Capture the cell that displays the provided text and extract its [X, Y] central coordinate. 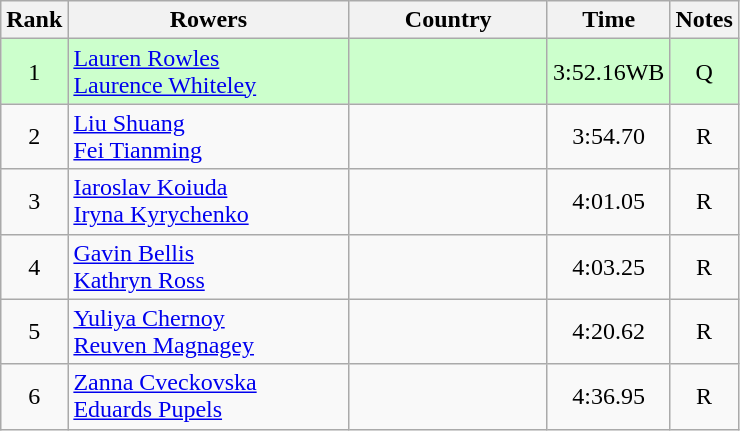
Country [448, 20]
4 [34, 266]
Lauren RowlesLaurence Whiteley [208, 72]
Iaroslav KoiudaIryna Kyrychenko [208, 202]
1 [34, 72]
Rowers [208, 20]
2 [34, 136]
Q [704, 72]
4:03.25 [608, 266]
Time [608, 20]
Zanna CveckovskaEduards Pupels [208, 396]
6 [34, 396]
4:01.05 [608, 202]
Gavin BellisKathryn Ross [208, 266]
Liu ShuangFei Tianming [208, 136]
4:20.62 [608, 332]
3:54.70 [608, 136]
4:36.95 [608, 396]
Yuliya ChernoyReuven Magnagey [208, 332]
Notes [704, 20]
5 [34, 332]
Rank [34, 20]
3 [34, 202]
3:52.16WB [608, 72]
